Detect which cell encompasses the target text, then output its (x, y) center coordinate. 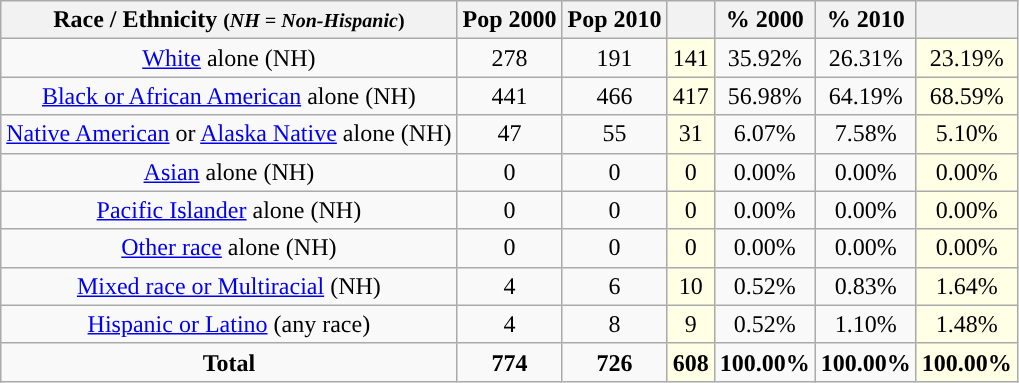
Hispanic or Latino (any race) (229, 324)
1.64% (966, 286)
Native American or Alaska Native alone (NH) (229, 134)
8 (614, 324)
191 (614, 58)
417 (690, 96)
726 (614, 362)
Other race alone (NH) (229, 248)
Pacific Islander alone (NH) (229, 210)
23.19% (966, 58)
47 (510, 134)
10 (690, 286)
608 (690, 362)
% 2000 (764, 20)
774 (510, 362)
64.19% (866, 96)
35.92% (764, 58)
7.58% (866, 134)
White alone (NH) (229, 58)
26.31% (866, 58)
141 (690, 58)
5.10% (966, 134)
31 (690, 134)
441 (510, 96)
6 (614, 286)
466 (614, 96)
9 (690, 324)
Pop 2010 (614, 20)
278 (510, 58)
Total (229, 362)
Black or African American alone (NH) (229, 96)
1.48% (966, 324)
% 2010 (866, 20)
0.83% (866, 286)
56.98% (764, 96)
Race / Ethnicity (NH = Non-Hispanic) (229, 20)
1.10% (866, 324)
68.59% (966, 96)
Pop 2000 (510, 20)
6.07% (764, 134)
55 (614, 134)
Mixed race or Multiracial (NH) (229, 286)
Asian alone (NH) (229, 172)
